Pinpoint the cell where the given text exists, returning its [X, Y] midpoint coordinate. 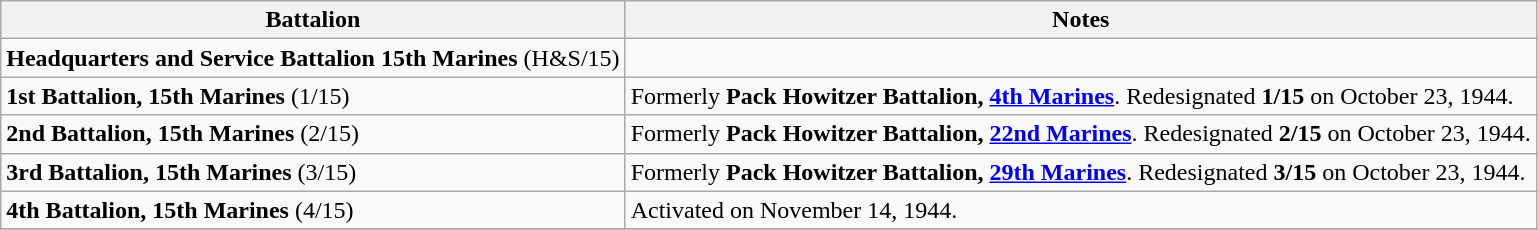
Formerly Pack Howitzer Battalion, 4th Marines. Redesignated 1/15 on October 23, 1944. [1080, 96]
Activated on November 14, 1944. [1080, 210]
3rd Battalion, 15th Marines (3/15) [313, 172]
4th Battalion, 15th Marines (4/15) [313, 210]
Headquarters and Service Battalion 15th Marines (H&S/15) [313, 58]
Battalion [313, 20]
Notes [1080, 20]
1st Battalion, 15th Marines (1/15) [313, 96]
2nd Battalion, 15th Marines (2/15) [313, 134]
Formerly Pack Howitzer Battalion, 29th Marines. Redesignated 3/15 on October 23, 1944. [1080, 172]
Formerly Pack Howitzer Battalion, 22nd Marines. Redesignated 2/15 on October 23, 1944. [1080, 134]
